Extract the [x, y] coordinate from the center of the cell holding the provided text.  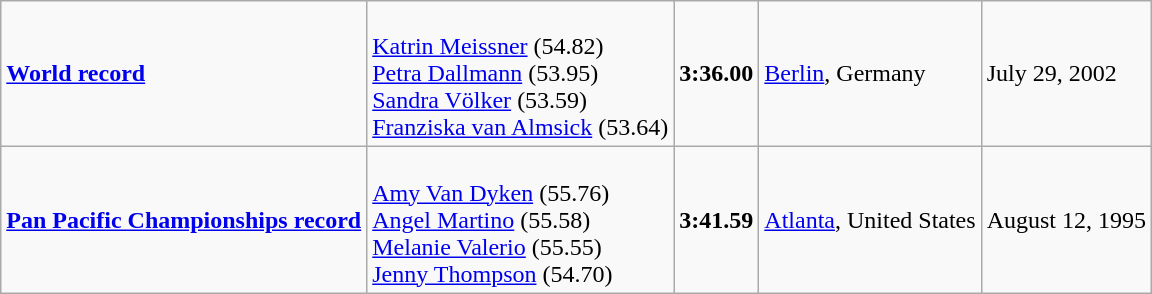
Berlin, Germany [870, 74]
3:36.00 [716, 74]
August 12, 1995 [1066, 220]
Atlanta, United States [870, 220]
July 29, 2002 [1066, 74]
Katrin Meissner (54.82)Petra Dallmann (53.95)Sandra Völker (53.59)Franziska van Almsick (53.64) [520, 74]
3:41.59 [716, 220]
Pan Pacific Championships record [184, 220]
Amy Van Dyken (55.76)Angel Martino (55.58)Melanie Valerio (55.55)Jenny Thompson (54.70) [520, 220]
World record [184, 74]
